Return [x, y] of the center of cell containing provided text 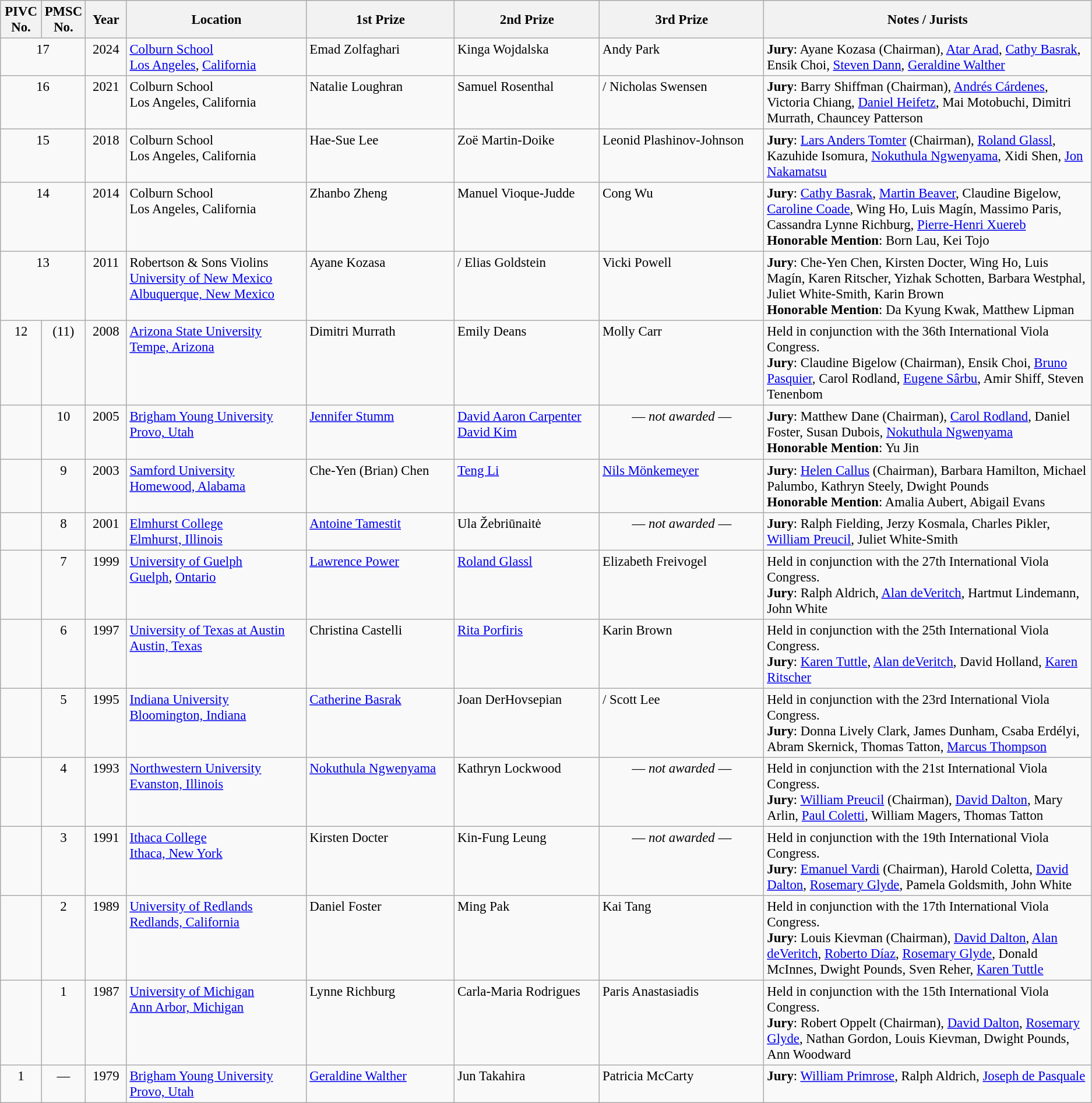
Vicki Powell [682, 287]
University of Texas at Austin Austin, Texas [217, 654]
2003 [106, 486]
17 [43, 57]
Ula Žebriūnaitė [527, 531]
10 [63, 432]
Dimitri Murrath [381, 363]
Jury: Ayane Kozasa (Chairman), Atar Arad, Cathy Basrak, Ensik Choi, Steven Dann, Geraldine Walther [928, 57]
Ithaca College Ithaca, New York [217, 861]
/ Elias Goldstein [527, 287]
Held in conjunction with the 25th International Viola Congress. Jury: Karen Tuttle, Alan deVeritch, David Holland, Karen Ritscher [928, 654]
8 [63, 531]
PMSC No. [63, 20]
2001 [106, 531]
Jennifer Stumm [381, 432]
Natalie Loughran [381, 103]
Kai Tang [682, 938]
2 [63, 938]
Carla-Maria Rodrigues [527, 1023]
2014 [106, 217]
PIVC No. [21, 20]
Ming Pak [527, 938]
13 [43, 287]
Zoë Martin-Doike [527, 156]
3rd Prize [682, 20]
— [63, 1084]
2nd Prize [527, 20]
Leonid Plashinov-Johnson [682, 156]
1979 [106, 1084]
Kinga Wojdalska [527, 57]
1989 [106, 938]
Lynne Richburg [381, 1023]
Jury: Barry Shiffman (Chairman), Andrés Cárdenes, Victoria Chiang, Daniel Heifetz, Mai Motobuchi, Dimitri Murrath, Chauncey Patterson [928, 103]
15 [43, 156]
Roland Glassl [527, 585]
2005 [106, 432]
1999 [106, 585]
Zhanbo Zheng [381, 217]
Samuel Rosenthal [527, 103]
14 [43, 217]
Samford University Homewood, Alabama [217, 486]
Daniel Foster [381, 938]
Manuel Vioque-Judde [527, 217]
Jury: William Primrose, Ralph Aldrich, Joseph de Pasquale [928, 1084]
2011 [106, 287]
Year [106, 20]
Notes / Jurists [928, 20]
/ Scott Lee [682, 723]
Kathryn Lockwood [527, 792]
Nils Mönkemeyer [682, 486]
University of Redlands Redlands, California [217, 938]
Jury: Lars Anders Tomter (Chairman), Roland Glassl, Kazuhide Isomura, Nokuthula Ngwenyama, Xidi Shen, Jon Nakamatsu [928, 156]
2024 [106, 57]
2021 [106, 103]
1st Prize [381, 20]
Emad Zolfaghari [381, 57]
Paris Anastasiadis [682, 1023]
Joan DerHovsepian [527, 723]
Kirsten Docter [381, 861]
Andy Park [682, 57]
1987 [106, 1023]
University of Michigan Ann Arbor, Michigan [217, 1023]
Arizona State University Tempe, Arizona [217, 363]
University of Guelph Guelph, Ontario [217, 585]
Held in conjunction with the 27th International Viola Congress. Jury: Ralph Aldrich, Alan deVeritch, Hartmut Lindemann, John White [928, 585]
Jury: Helen Callus (Chairman), Barbara Hamilton, Michael Palumbo, Kathryn Steely, Dwight Pounds Honorable Mention: Amalia Aubert, Abigail Evans [928, 486]
Geraldine Walther [381, 1084]
Patricia McCarty [682, 1084]
Emily Deans [527, 363]
Elmhurst College Elmhurst, Illinois [217, 531]
Antoine Tamestit [381, 531]
1997 [106, 654]
Northwestern University Evanston, Illinois [217, 792]
Karin Brown [682, 654]
Location [217, 20]
Jury: Matthew Dane (Chairman), Carol Rodland, Daniel Foster, Susan Dubois, Nokuthula Ngwenyama Honorable Mention: Yu Jin [928, 432]
/ Nicholas Swensen [682, 103]
Cong Wu [682, 217]
Lawrence Power [381, 585]
David Aaron Carpenter David Kim [527, 432]
Jun Takahira [527, 1084]
1993 [106, 792]
2018 [106, 156]
Kin-Fung Leung [527, 861]
Robertson & Sons Violins University of New Mexico Albuquerque, New Mexico [217, 287]
3 [63, 861]
4 [63, 792]
Christina Castelli [381, 654]
7 [63, 585]
5 [63, 723]
Molly Carr [682, 363]
Nokuthula Ngwenyama [381, 792]
Hae-Sue Lee [381, 156]
9 [63, 486]
Rita Porfiris [527, 654]
1991 [106, 861]
6 [63, 654]
16 [43, 103]
Catherine Basrak [381, 723]
Jury: Ralph Fielding, Jerzy Kosmala, Charles Pikler, William Preucil, Juliet White-Smith [928, 531]
Ayane Kozasa [381, 287]
12 [21, 363]
Teng Li [527, 486]
1995 [106, 723]
Indiana University Bloomington, Indiana [217, 723]
2008 [106, 363]
(11) [63, 363]
Elizabeth Freivogel [682, 585]
Che-Yen (Brian) Chen [381, 486]
